Extract the [x, y] coordinate from the center of the cell holding the provided text.  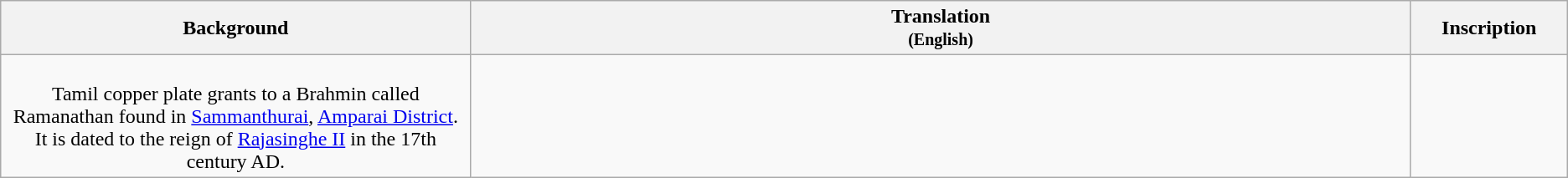
Inscription [1489, 28]
Background [236, 28]
Translation(English) [941, 28]
